Find where the given text appears and provide that cell's center as (x, y) coordinate. 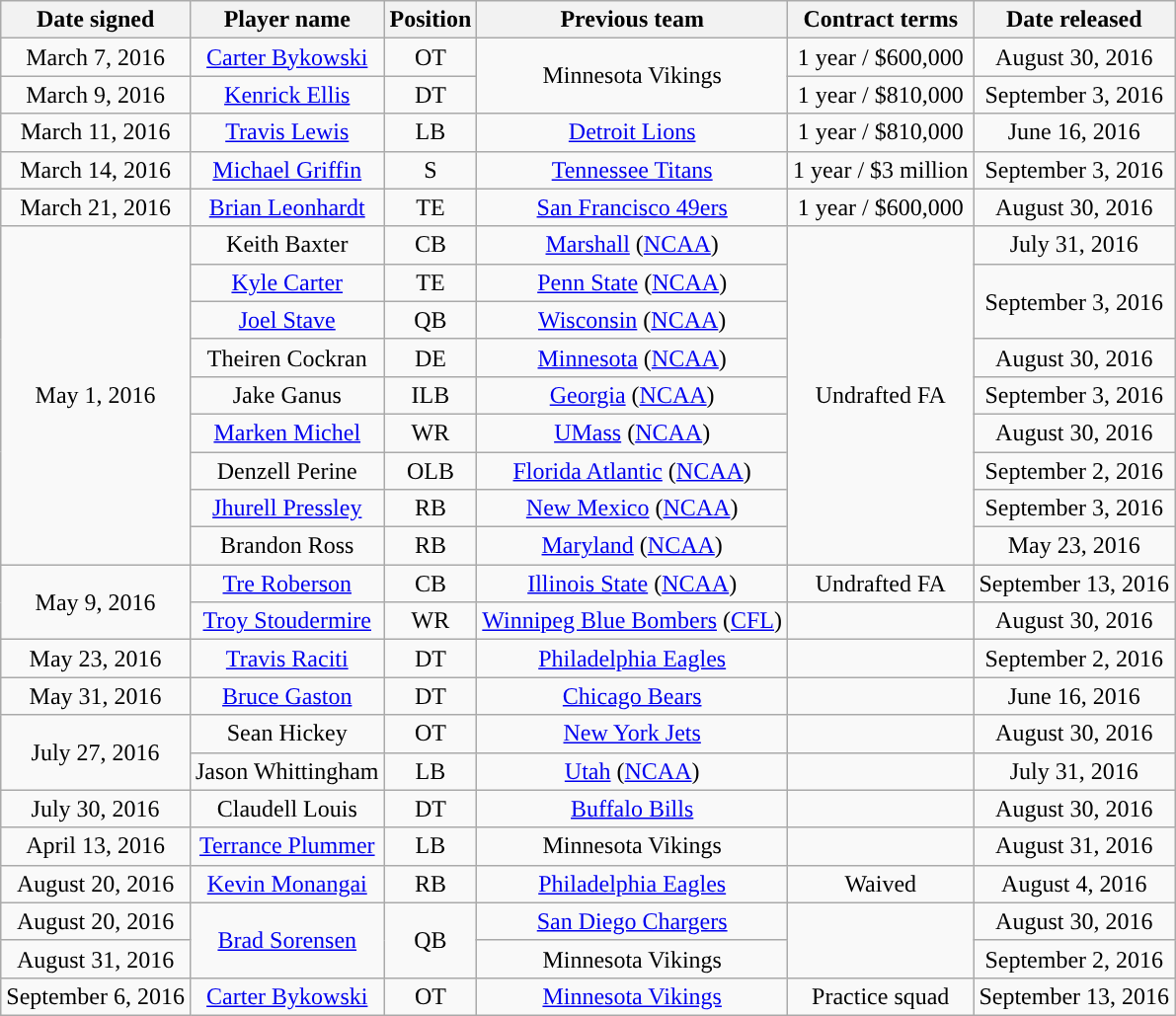
Brian Leonhardt (286, 207)
Travis Lewis (286, 132)
Keith Baxter (286, 245)
Buffalo Bills (632, 809)
Florida Atlantic (NCAA) (632, 471)
ILB (431, 395)
Brandon Ross (286, 546)
Georgia (NCAA) (632, 395)
Chicago Bears (632, 696)
Joel Stave (286, 320)
Penn State (NCAA) (632, 282)
1 year / $3 million (881, 170)
Previous team (632, 20)
Michael Griffin (286, 170)
San Francisco 49ers (632, 207)
Contract terms (881, 20)
March 11, 2016 (96, 132)
March 9, 2016 (96, 95)
Winnipeg Blue Bombers (CFL) (632, 621)
Travis Raciti (286, 659)
OLB (431, 471)
May 1, 2016 (96, 395)
Denzell Perine (286, 471)
Kenrick Ellis (286, 95)
March 7, 2016 (96, 57)
Illinois State (NCAA) (632, 584)
July 27, 2016 (96, 752)
Marken Michel (286, 432)
April 13, 2016 (96, 846)
March 14, 2016 (96, 170)
San Diego Chargers (632, 921)
UMass (NCAA) (632, 432)
Kyle Carter (286, 282)
Utah (NCAA) (632, 771)
Date signed (96, 20)
S (431, 170)
New Mexico (NCAA) (632, 508)
March 21, 2016 (96, 207)
Waived (881, 884)
Tennessee Titans (632, 170)
Jason Whittingham (286, 771)
New York Jets (632, 734)
Sean Hickey (286, 734)
July 30, 2016 (96, 809)
Claudell Louis (286, 809)
Position (431, 20)
Jake Ganus (286, 395)
Minnesota (NCAA) (632, 357)
Troy Stoudermire (286, 621)
Bruce Gaston (286, 696)
Date released (1074, 20)
September 6, 2016 (96, 996)
Kevin Monangai (286, 884)
Theiren Cockran (286, 357)
Brad Sorensen (286, 940)
Maryland (NCAA) (632, 546)
DE (431, 357)
Wisconsin (NCAA) (632, 320)
August 4, 2016 (1074, 884)
Tre Roberson (286, 584)
Detroit Lions (632, 132)
Jhurell Pressley (286, 508)
May 9, 2016 (96, 602)
Practice squad (881, 996)
Terrance Plummer (286, 846)
Player name (286, 20)
May 31, 2016 (96, 696)
Marshall (NCAA) (632, 245)
